Provide the (X, Y) coordinate of the cell's center where the given text is located.  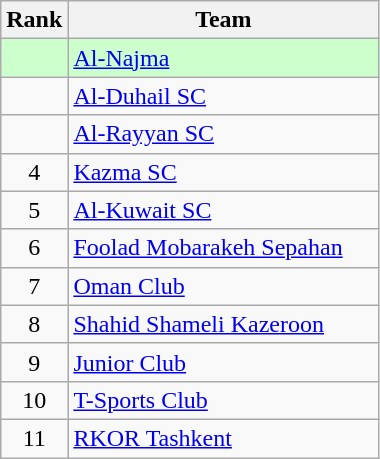
Al-Duhail SC (224, 96)
Al-Kuwait SC (224, 210)
7 (34, 286)
4 (34, 172)
Al-Rayyan SC (224, 134)
Team (224, 20)
Foolad Mobarakeh Sepahan (224, 248)
Rank (34, 20)
6 (34, 248)
Al-Najma (224, 58)
Oman Club (224, 286)
T-Sports Club (224, 400)
Kazma SC (224, 172)
Shahid Shameli Kazeroon (224, 324)
10 (34, 400)
8 (34, 324)
11 (34, 438)
9 (34, 362)
5 (34, 210)
Junior Club (224, 362)
RKOR Tashkent (224, 438)
